Scan for the cell matching the given text and deliver its (x, y) coordinate at center. 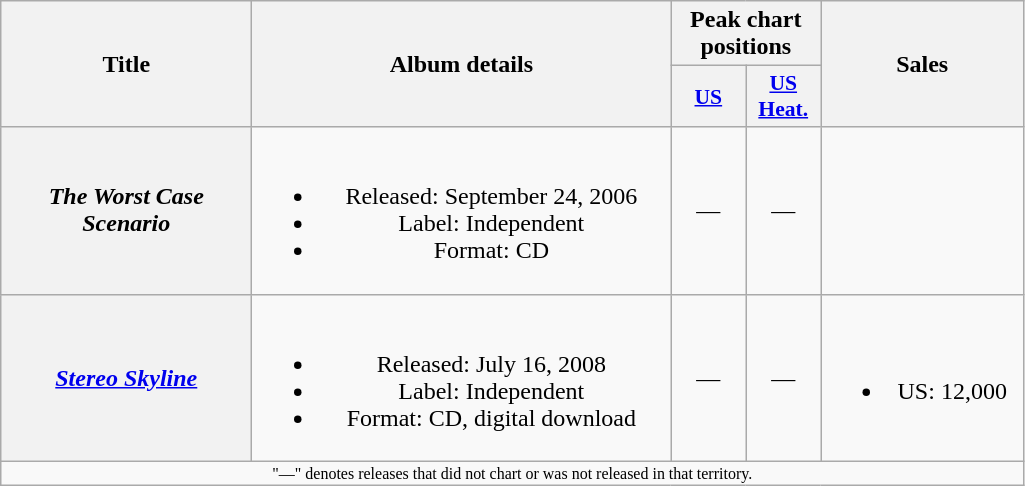
Stereo Skyline (126, 378)
Sales (922, 64)
Released: September 24, 2006Label: IndependentFormat: CD (462, 210)
Peak chart positions (746, 34)
"—" denotes releases that did not chart or was not released in that territory. (512, 473)
US (708, 96)
Released: July 16, 2008Label: IndependentFormat: CD, digital download (462, 378)
Album details (462, 64)
The Worst Case Scenario (126, 210)
US: 12,000 (922, 378)
Title (126, 64)
USHeat. (784, 96)
